From the cell containing the given text, extract its center point as (X, Y) coordinate. 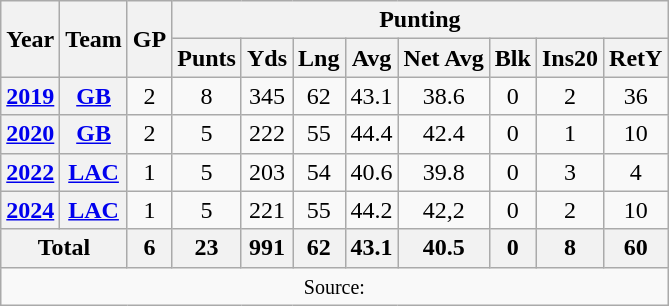
36 (636, 96)
Net Avg (444, 58)
42,2 (444, 210)
203 (266, 172)
991 (266, 248)
Blk (512, 58)
Avg (372, 58)
40.6 (372, 172)
60 (636, 248)
Source: (334, 286)
38.6 (444, 96)
44.4 (372, 134)
Team (94, 39)
Year (30, 39)
2020 (30, 134)
GP (149, 39)
Total (64, 248)
6 (149, 248)
2024 (30, 210)
Yds (266, 58)
54 (319, 172)
39.8 (444, 172)
3 (570, 172)
44.2 (372, 210)
Ins20 (570, 58)
Punts (207, 58)
Lng (319, 58)
221 (266, 210)
2019 (30, 96)
4 (636, 172)
222 (266, 134)
40.5 (444, 248)
23 (207, 248)
RetY (636, 58)
345 (266, 96)
Punting (420, 20)
42.4 (444, 134)
2022 (30, 172)
